Capture the cell that displays the provided text and extract its (x, y) central coordinate. 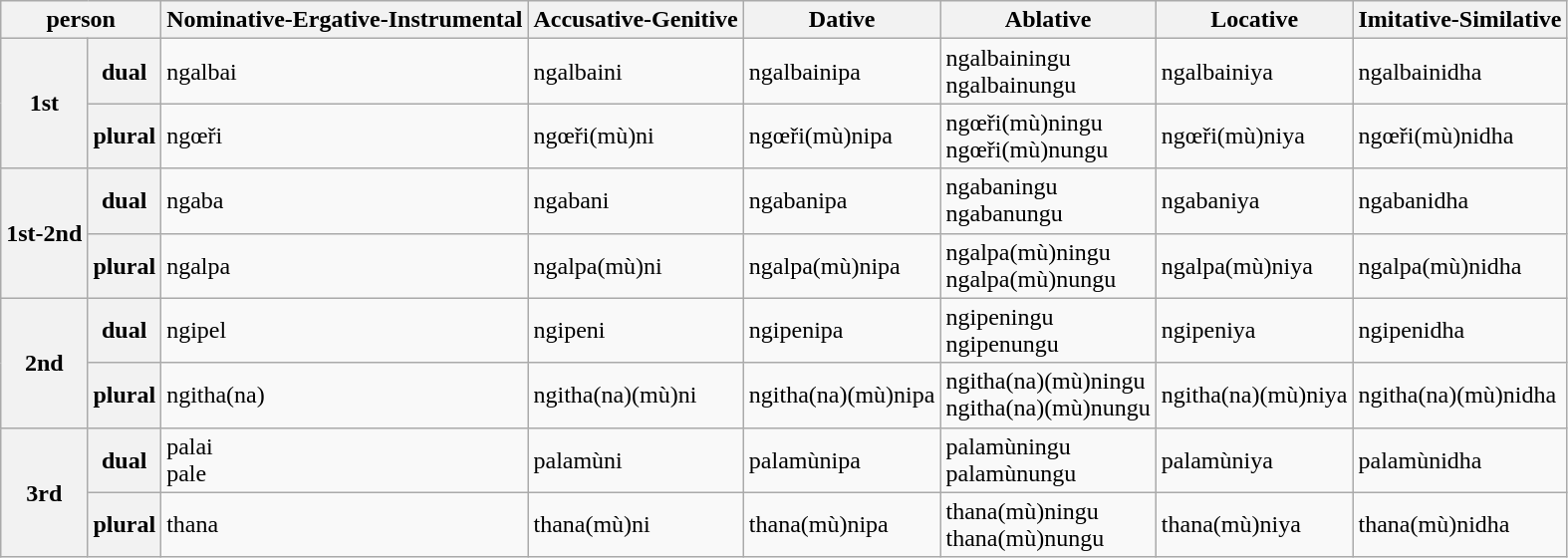
ngœři(mù)ni (636, 136)
thana(mù)nipa (842, 524)
1st (44, 104)
ngitha(na)(mù)ni (636, 395)
thana(mù)niya (1254, 524)
3rd (44, 492)
ngalbai (345, 72)
ngœři(mù)ningungœři(mù)nungu (1048, 136)
Nominative-Ergative-Instrumental (345, 20)
ngalpa(mù)ni (636, 265)
1st-2nd (44, 233)
ngabaningungabanungu (1048, 201)
thana(mù)ni (636, 524)
ngalbainiya (1254, 72)
ngabanipa (842, 201)
ngalbaini (636, 72)
ngalbainidha (1460, 72)
ngalpa(mù)nipa (842, 265)
ngœři (345, 136)
ngitha(na)(mù)nidha (1460, 395)
ngipel (345, 331)
Dative (842, 20)
ngalpa (345, 265)
ngalpa(mù)niya (1254, 265)
ngitha(na) (345, 395)
ngipeniya (1254, 331)
Accusative-Genitive (636, 20)
ngalpa(mù)ningungalpa(mù)nungu (1048, 265)
palamùningupalamùnungu (1048, 460)
ngœři(mù)niya (1254, 136)
ngipenipa (842, 331)
ngipenidha (1460, 331)
ngipeningungipenungu (1048, 331)
thana (345, 524)
ngalpa(mù)nidha (1460, 265)
ngœři(mù)nipa (842, 136)
ngalbainingungalbainungu (1048, 72)
ngitha(na)(mù)niya (1254, 395)
ngabanidha (1460, 201)
ngabaniya (1254, 201)
Imitative-Similative (1460, 20)
palamùniya (1254, 460)
ngaba (345, 201)
palamùni (636, 460)
Locative (1254, 20)
ngœři(mù)nidha (1460, 136)
person (82, 20)
ngalbainipa (842, 72)
ngitha(na)(mù)nipa (842, 395)
ngitha(na)(mù)ningungitha(na)(mù)nungu (1048, 395)
Ablative (1048, 20)
palamùnidha (1460, 460)
thana(mù)nidha (1460, 524)
thana(mù)ninguthana(mù)nungu (1048, 524)
2nd (44, 363)
palaipale (345, 460)
palamùnipa (842, 460)
ngipeni (636, 331)
ngabani (636, 201)
